Locate the cell with the specified text and output its (x, y) center coordinate. 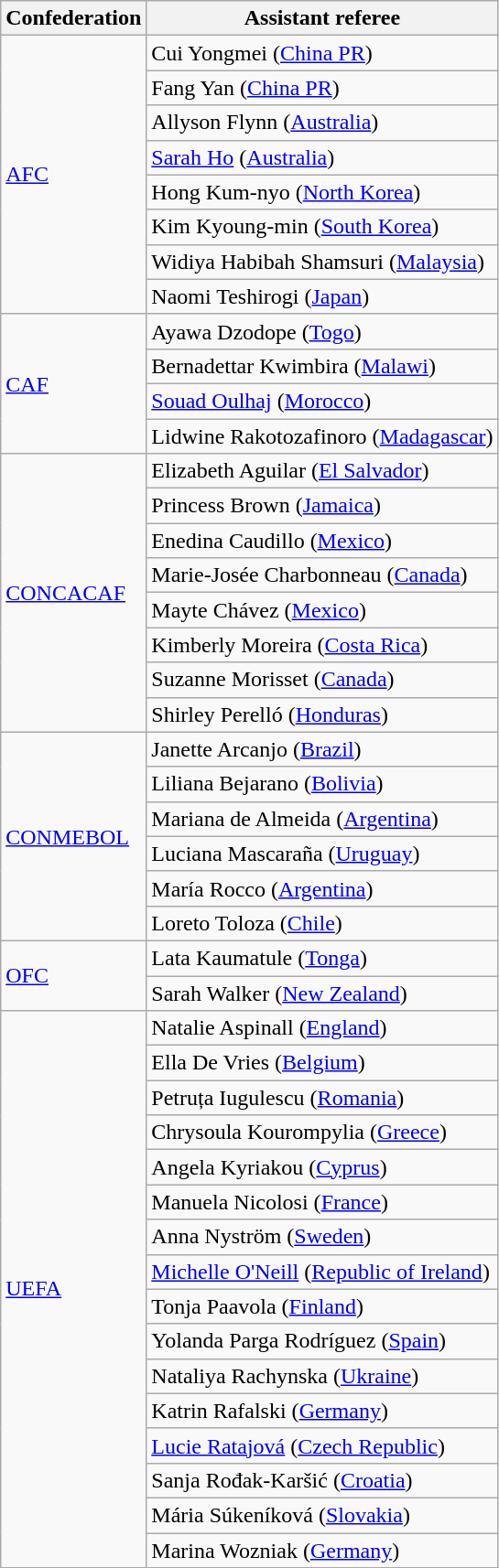
Petruța Iugulescu (Romania) (322, 1098)
Marina Wozniak (Germany) (322, 1551)
Confederation (73, 18)
CONCACAF (73, 593)
Chrysoula Kourompylia (Greece) (322, 1133)
Angela Kyriakou (Cyprus) (322, 1167)
Nataliya Rachynska (Ukraine) (322, 1376)
Ayawa Dzodope (Togo) (322, 331)
Natalie Aspinall (England) (322, 1028)
Anna Nyström (Sweden) (322, 1237)
Suzanne Morisset (Canada) (322, 680)
Widiya Habibah Shamsuri (Malaysia) (322, 262)
Liliana Bejarano (Bolivia) (322, 784)
Sarah Walker (New Zealand) (322, 993)
Naomi Teshirogi (Japan) (322, 296)
UEFA (73, 1290)
Michelle O'Neill (Republic of Ireland) (322, 1272)
Princess Brown (Jamaica) (322, 506)
Sanja Rođak-Karšić (Croatia) (322, 1480)
Enedina Caudillo (Mexico) (322, 541)
Sarah Ho (Australia) (322, 157)
Mária Súkeníková (Slovakia) (322, 1515)
Ella De Vries (Belgium) (322, 1063)
Allyson Flynn (Australia) (322, 123)
Luciana Mascaraña (Uruguay) (322, 854)
Katrin Rafalski (Germany) (322, 1411)
Manuela Nicolosi (France) (322, 1202)
Fang Yan (China PR) (322, 88)
Mariana de Almeida (Argentina) (322, 819)
Mayte Chávez (Mexico) (322, 610)
Lidwine Rakotozafinoro (Madagascar) (322, 436)
Marie-Josée Charbonneau (Canada) (322, 575)
Tonja Paavola (Finland) (322, 1306)
Elizabeth Aguilar (El Salvador) (322, 471)
Assistant referee (322, 18)
Hong Kum-nyo (North Korea) (322, 192)
Kim Kyoung-min (South Korea) (322, 227)
Loreto Toloza (Chile) (322, 923)
Lata Kaumatule (Tonga) (322, 958)
CONMEBOL (73, 836)
Bernadettar Kwimbira (Malawi) (322, 366)
María Rocco (Argentina) (322, 888)
Janette Arcanjo (Brazil) (322, 749)
AFC (73, 175)
Cui Yongmei (China PR) (322, 53)
OFC (73, 975)
Kimberly Moreira (Costa Rica) (322, 645)
Lucie Ratajová (Czech Republic) (322, 1445)
Souad Oulhaj (Morocco) (322, 401)
Yolanda Parga Rodríguez (Spain) (322, 1341)
CAF (73, 383)
Shirley Perelló (Honduras) (322, 714)
